From the cell containing the given text, extract its center point as (X, Y) coordinate. 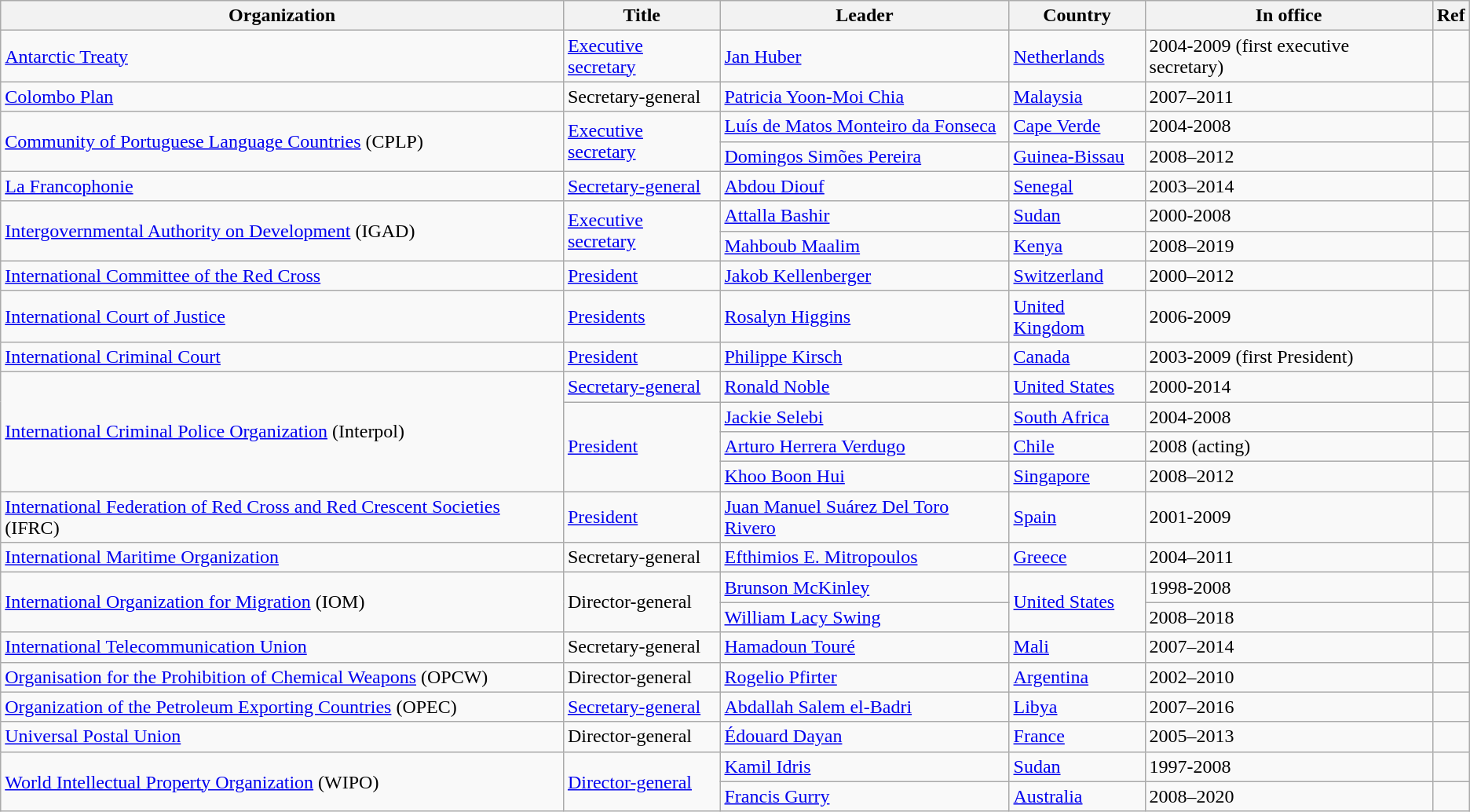
2003–2014 (1289, 186)
Netherlands (1077, 57)
International Maritime Organization (283, 558)
Jakob Kellenberger (865, 276)
Khoo Boon Hui (865, 477)
Organization (283, 16)
2008 (acting) (1289, 447)
Rosalyn Higgins (865, 316)
Chile (1077, 447)
Singapore (1077, 477)
Rogelio Pfirter (865, 677)
International Committee of the Red Cross (283, 276)
Jackie Selebi (865, 417)
Kamil Idris (865, 766)
William Lacy Swing (865, 617)
2000-2014 (1289, 386)
Brunson McKinley (865, 587)
2000–2012 (1289, 276)
2007–2014 (1289, 647)
2003-2009 (first President) (1289, 357)
Kenya (1077, 246)
Spain (1077, 517)
United Kingdom (1077, 316)
Intergovernmental Authority on Development (IGAD) (283, 231)
Ref (1451, 16)
Colombo Plan (283, 97)
Abdou Diouf (865, 186)
Universal Postal Union (283, 737)
South Africa (1077, 417)
In office (1289, 16)
Senegal (1077, 186)
2006-2009 (1289, 316)
Libya (1077, 707)
Domingos Simões Pereira (865, 156)
2004–2011 (1289, 558)
Cape Verde (1077, 126)
Argentina (1077, 677)
World Intellectual Property Organization (WIPO) (283, 781)
Community of Portuguese Language Countries (CPLP) (283, 141)
Antarctic Treaty (283, 57)
International Federation of Red Cross and Red Crescent Societies (IFRC) (283, 517)
2008–2019 (1289, 246)
Title (642, 16)
Attalla Bashir (865, 216)
2000-2008 (1289, 216)
Patricia Yoon-Moi Chia (865, 97)
International Organization for Migration (IOM) (283, 602)
2001-2009 (1289, 517)
2002–2010 (1289, 677)
Arturo Herrera Verdugo (865, 447)
2004-2009 (first executive secretary) (1289, 57)
France (1077, 737)
1997-2008 (1289, 766)
Greece (1077, 558)
Guinea-Bissau (1077, 156)
International Criminal Court (283, 357)
Jan Huber (865, 57)
Édouard Dayan (865, 737)
Ronald Noble (865, 386)
Efthimios E. Mitropoulos (865, 558)
Australia (1077, 796)
Francis Gurry (865, 796)
Organization of the Petroleum Exporting Countries (OPEC) (283, 707)
2008–2020 (1289, 796)
Malaysia (1077, 97)
International Court of Justice (283, 316)
Leader (865, 16)
Mahboub Maalim (865, 246)
Presidents (642, 316)
Philippe Kirsch (865, 357)
2005–2013 (1289, 737)
Organisation for the Prohibition of Chemical Weapons (OPCW) (283, 677)
Luís de Matos Monteiro da Fonseca (865, 126)
2007–2016 (1289, 707)
Switzerland (1077, 276)
2007–2011 (1289, 97)
La Francophonie (283, 186)
Abdallah Salem el-Badri (865, 707)
International Criminal Police Organization (Interpol) (283, 431)
Juan Manuel Suárez Del Toro Rivero (865, 517)
Canada (1077, 357)
1998-2008 (1289, 587)
Hamadoun Touré (865, 647)
International Telecommunication Union (283, 647)
Country (1077, 16)
2008–2018 (1289, 617)
Mali (1077, 647)
